Identify which cell holds the provided text, then report its (x, y) central coordinate. 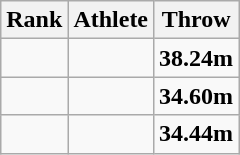
38.24m (196, 58)
Throw (196, 20)
Rank (34, 20)
34.44m (196, 134)
Athlete (111, 20)
34.60m (196, 96)
